Return the (x, y) coordinate for the center point of the cell that contains the specified text.  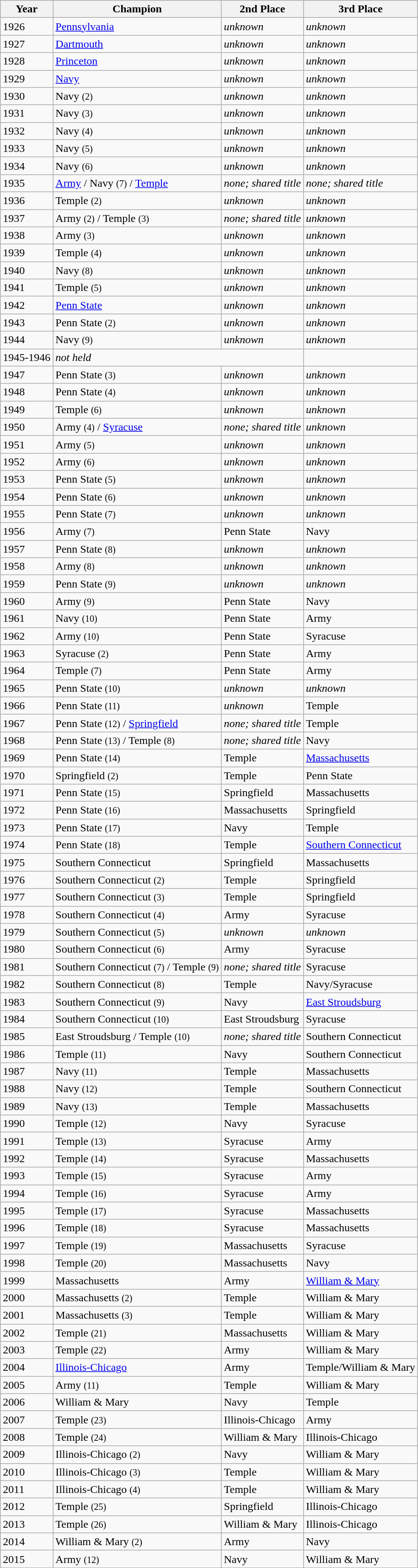
Southern Connecticut (3) (137, 897)
2010 (27, 1472)
1973 (27, 828)
Champion (137, 9)
1975 (27, 862)
Penn State (4) (137, 392)
Massachusetts (2) (137, 1298)
2003 (27, 1350)
1930 (27, 96)
Temple (7) (137, 671)
Southern Connecticut (6) (137, 949)
Southern Connecticut (7) / Temple (9) (137, 967)
1984 (27, 1019)
Temple (21) (137, 1333)
2005 (27, 1385)
Penn State (5) (137, 479)
Navy (10) (137, 619)
Temple (12) (137, 1124)
Penn State (8) (137, 549)
Army (12) (137, 1559)
2nd Place (263, 9)
1932 (27, 131)
Navy (3) (137, 113)
1939 (27, 253)
Temple (11) (137, 1054)
Southern Connecticut (4) (137, 915)
Temple (16) (137, 1193)
1974 (27, 845)
Southern Connecticut (9) (137, 1002)
1941 (27, 288)
1926 (27, 27)
1967 (27, 723)
2011 (27, 1489)
1928 (27, 61)
1968 (27, 740)
1993 (27, 1176)
Southern Connecticut (8) (137, 984)
1988 (27, 1089)
1963 (27, 653)
1960 (27, 601)
Temple (14) (137, 1158)
1933 (27, 148)
1987 (27, 1072)
Army (6) (137, 462)
1945-1946 (27, 357)
1966 (27, 706)
Temple (15) (137, 1176)
1964 (27, 671)
2006 (27, 1402)
1992 (27, 1158)
Illinois-Chicago (3) (137, 1472)
1978 (27, 915)
Temple (22) (137, 1350)
1970 (27, 776)
1983 (27, 1002)
1952 (27, 462)
Penn State (11) (137, 706)
Penn State (17) (137, 828)
1936 (27, 200)
1956 (27, 532)
Army (8) (137, 566)
Temple (18) (137, 1228)
1985 (27, 1036)
Navy (5) (137, 148)
Navy (2) (137, 96)
Illinois-Chicago (4) (137, 1489)
1953 (27, 479)
Syracuse (2) (137, 653)
Temple (24) (137, 1437)
2002 (27, 1333)
Navy (4) (137, 131)
1990 (27, 1124)
1935 (27, 183)
Army (10) (137, 636)
Army (2) / Temple (3) (137, 218)
1948 (27, 392)
1991 (27, 1141)
Princeton (137, 61)
1938 (27, 236)
Southern Connecticut (2) (137, 880)
1980 (27, 949)
1943 (27, 323)
Temple (26) (137, 1524)
1982 (27, 984)
1929 (27, 79)
Penn State (10) (137, 688)
1976 (27, 880)
Navy (12) (137, 1089)
1989 (27, 1106)
Navy (6) (137, 166)
Army (5) (137, 444)
Penn State (14) (137, 758)
1986 (27, 1054)
Temple/William & Mary (360, 1368)
Temple (4) (137, 253)
Southern Connecticut (10) (137, 1019)
Year (27, 9)
Temple (23) (137, 1420)
2015 (27, 1559)
Penn State (2) (137, 323)
1937 (27, 218)
2007 (27, 1420)
1949 (27, 410)
Penn State (16) (137, 810)
Army (3) (137, 236)
1940 (27, 270)
Navy (8) (137, 270)
2008 (27, 1437)
Army / Navy (7) / Temple (137, 183)
Navy/Syracuse (360, 984)
Penn State (13) / Temple (8) (137, 740)
1959 (27, 584)
1950 (27, 427)
Temple (25) (137, 1507)
Illinois-Chicago (2) (137, 1455)
Temple (6) (137, 410)
1958 (27, 566)
Temple (13) (137, 1141)
Temple (2) (137, 200)
Pennsylvania (137, 27)
Penn State (18) (137, 845)
1955 (27, 514)
1994 (27, 1193)
Penn State (15) (137, 793)
William & Mary (2) (137, 1541)
1947 (27, 375)
2013 (27, 1524)
East Stroudsburg / Temple (10) (137, 1036)
1951 (27, 444)
Navy (9) (137, 340)
Springfield (2) (137, 776)
not held (178, 357)
Temple (19) (137, 1245)
1927 (27, 44)
Army (4) / Syracuse (137, 427)
Temple (17) (137, 1211)
1997 (27, 1245)
2009 (27, 1455)
Penn State (12) / Springfield (137, 723)
1998 (27, 1263)
Southern Connecticut (5) (137, 932)
Dartmouth (137, 44)
1942 (27, 305)
Penn State (6) (137, 496)
Navy (13) (137, 1106)
1971 (27, 793)
1969 (27, 758)
Army (7) (137, 532)
1954 (27, 496)
2001 (27, 1315)
1999 (27, 1280)
Temple (5) (137, 288)
1981 (27, 967)
1972 (27, 810)
Army (9) (137, 601)
Navy (11) (137, 1072)
Penn State (9) (137, 584)
2012 (27, 1507)
Army (11) (137, 1385)
1957 (27, 549)
2000 (27, 1298)
Temple (20) (137, 1263)
2014 (27, 1541)
3rd Place (360, 9)
Massachusetts (3) (137, 1315)
1931 (27, 113)
2004 (27, 1368)
1996 (27, 1228)
1965 (27, 688)
1995 (27, 1211)
1979 (27, 932)
1944 (27, 340)
1977 (27, 897)
1961 (27, 619)
1962 (27, 636)
Penn State (3) (137, 375)
Penn State (7) (137, 514)
1934 (27, 166)
